Pinpoint the cell where the given text exists, returning its [X, Y] midpoint coordinate. 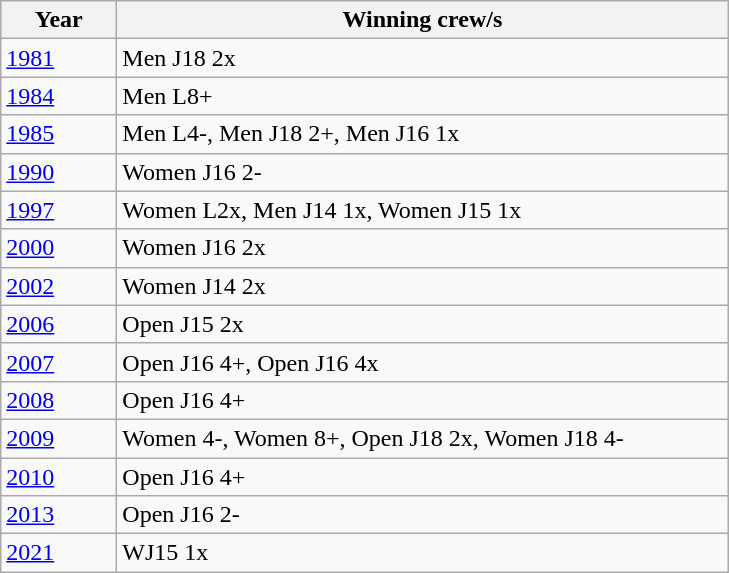
1985 [59, 134]
Men L8+ [422, 96]
Women J16 2x [422, 248]
Year [59, 20]
2008 [59, 400]
2013 [59, 515]
2002 [59, 286]
Winning crew/s [422, 20]
1990 [59, 172]
Women J14 2x [422, 286]
2006 [59, 324]
Open J15 2x [422, 324]
1984 [59, 96]
Men L4-, Men J18 2+, Men J16 1x [422, 134]
2021 [59, 553]
2010 [59, 477]
2000 [59, 248]
2009 [59, 438]
Women J16 2- [422, 172]
Men J18 2x [422, 58]
1981 [59, 58]
Open J16 2- [422, 515]
Women 4-, Women 8+, Open J18 2x, Women J18 4- [422, 438]
Open J16 4+, Open J16 4x [422, 362]
WJ15 1x [422, 553]
Women L2x, Men J14 1x, Women J15 1x [422, 210]
2007 [59, 362]
1997 [59, 210]
